Provide the [x, y] coordinate of the cell's center where the given text is located.  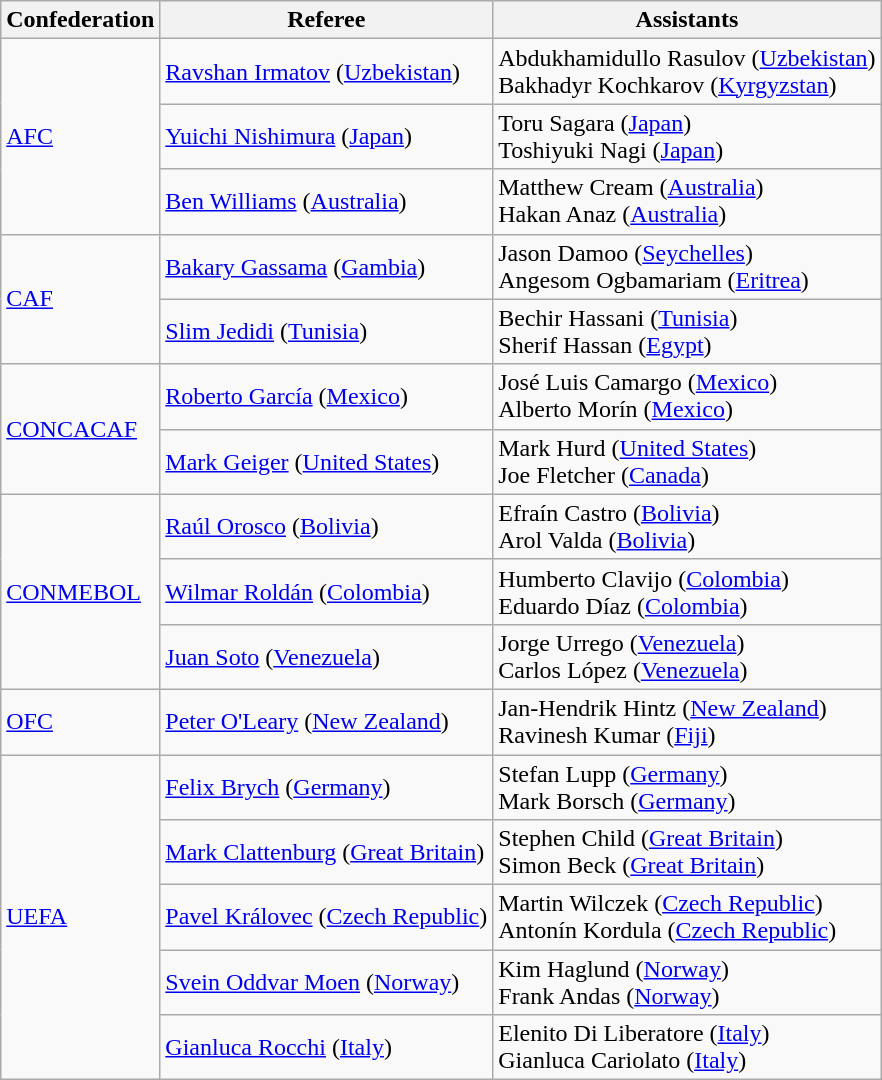
Efraín Castro (Bolivia)Arol Valda (Bolivia) [687, 526]
CONCACAF [80, 429]
Mark Clattenburg (Great Britain) [326, 852]
Stephen Child (Great Britain)Simon Beck (Great Britain) [687, 852]
Gianluca Rocchi (Italy) [326, 1048]
Stefan Lupp (Germany)Mark Borsch (Germany) [687, 786]
Jorge Urrego (Venezuela)Carlos López (Venezuela) [687, 656]
Kim Haglund (Norway)Frank Andas (Norway) [687, 982]
CONMEBOL [80, 592]
OFC [80, 722]
Raúl Orosco (Bolivia) [326, 526]
Wilmar Roldán (Colombia) [326, 592]
Jan-Hendrik Hintz (New Zealand)Ravinesh Kumar (Fiji) [687, 722]
Svein Oddvar Moen (Norway) [326, 982]
Abdukhamidullo Rasulov (Uzbekistan)Bakhadyr Kochkarov (Kyrgyzstan) [687, 72]
Ravshan Irmatov (Uzbekistan) [326, 72]
UEFA [80, 916]
Yuichi Nishimura (Japan) [326, 136]
Roberto García (Mexico) [326, 396]
AFC [80, 136]
Matthew Cream (Australia)Hakan Anaz (Australia) [687, 202]
Slim Jedidi (Tunisia) [326, 332]
Pavel Královec (Czech Republic) [326, 918]
Confederation [80, 20]
Peter O'Leary (New Zealand) [326, 722]
Bechir Hassani (Tunisia)Sherif Hassan (Egypt) [687, 332]
Toru Sagara (Japan)Toshiyuki Nagi (Japan) [687, 136]
Mark Hurd (United States)Joe Fletcher (Canada) [687, 462]
Bakary Gassama (Gambia) [326, 266]
Assistants [687, 20]
Ben Williams (Australia) [326, 202]
Juan Soto (Venezuela) [326, 656]
José Luis Camargo (Mexico)Alberto Morín (Mexico) [687, 396]
Humberto Clavijo (Colombia)Eduardo Díaz (Colombia) [687, 592]
Mark Geiger (United States) [326, 462]
Martin Wilczek (Czech Republic)Antonín Kordula (Czech Republic) [687, 918]
Felix Brych (Germany) [326, 786]
Referee [326, 20]
Elenito Di Liberatore (Italy)Gianluca Cariolato (Italy) [687, 1048]
Jason Damoo (Seychelles)Angesom Ogbamariam (Eritrea) [687, 266]
CAF [80, 299]
